Extract the (X, Y) coordinate from the center of the cell holding the provided text.  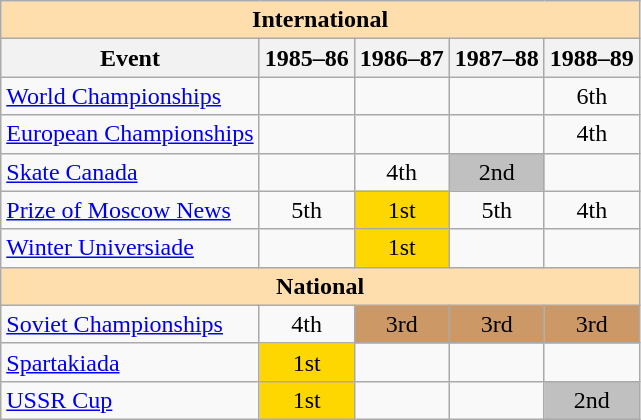
National (320, 286)
6th (592, 96)
Skate Canada (130, 172)
Spartakiada (130, 362)
Soviet Championships (130, 324)
1987–88 (496, 58)
1988–89 (592, 58)
European Championships (130, 134)
Winter Universiade (130, 248)
World Championships (130, 96)
Event (130, 58)
International (320, 20)
Prize of Moscow News (130, 210)
1985–86 (306, 58)
USSR Cup (130, 400)
1986–87 (402, 58)
